Return (X, Y) of the center of cell containing provided text 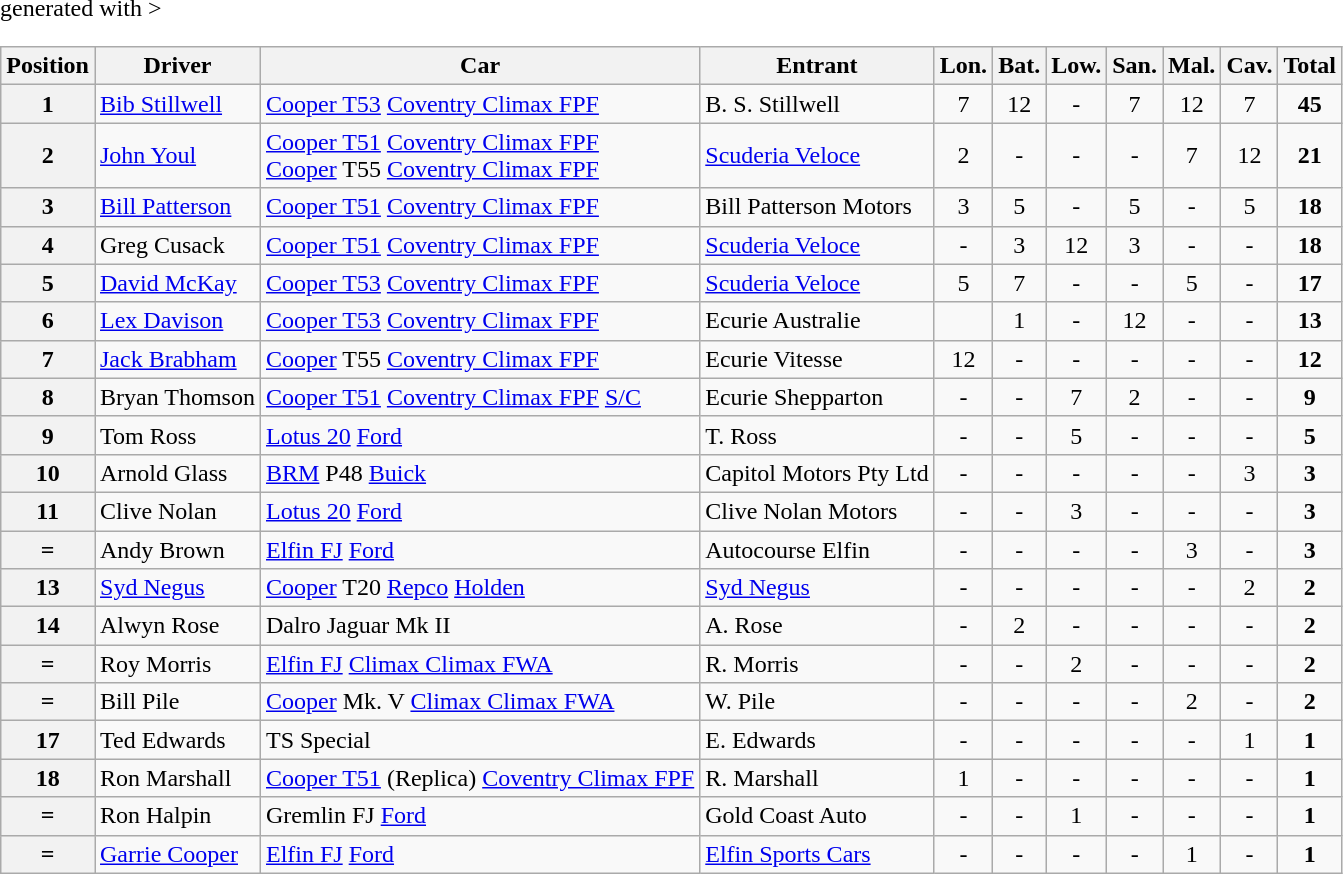
BRM P48 Buick (480, 473)
Clive Nolan (177, 511)
Elfin FJ Climax Climax FWA (480, 664)
Bill Patterson (177, 207)
45 (1310, 104)
8 (48, 397)
Dalro Jaguar Mk II (480, 626)
Jack Brabham (177, 359)
Cooper T20 Repco Holden (480, 588)
Cooper T55 Coventry Climax FPF (480, 359)
Alwyn Rose (177, 626)
Ted Edwards (177, 740)
4 (48, 245)
Low. (1076, 66)
Gremlin FJ Ford (480, 816)
Garrie Cooper (177, 854)
11 (48, 511)
Clive Nolan Motors (817, 511)
Bill Pile (177, 702)
Cooper Mk. V Climax Climax FWA (480, 702)
Position (48, 66)
Gold Coast Auto (817, 816)
R. Morris (817, 664)
T. Ross (817, 435)
Bryan Thomson (177, 397)
Autocourse Elfin (817, 549)
Cooper T51 (Replica) Coventry Climax FPF (480, 778)
Tom Ross (177, 435)
Capitol Motors Pty Ltd (817, 473)
San. (1135, 66)
Bib Stillwell (177, 104)
Mal. (1191, 66)
Andy Brown (177, 549)
Elfin Sports Cars (817, 854)
Bill Patterson Motors (817, 207)
14 (48, 626)
Ecurie Shepparton (817, 397)
Bat. (1020, 66)
Ron Marshall (177, 778)
A. Rose (817, 626)
Cooper T51 Coventry Climax FPFCooper T55 Coventry Climax FPF (480, 156)
B. S. Stillwell (817, 104)
Ecurie Vitesse (817, 359)
Ron Halpin (177, 816)
Total (1310, 66)
6 (48, 321)
Cav. (1250, 66)
John Youl (177, 156)
21 (1310, 156)
Car (480, 66)
Ecurie Australie (817, 321)
W. Pile (817, 702)
Entrant (817, 66)
Lex Davison (177, 321)
Greg Cusack (177, 245)
Cooper T51 Coventry Climax FPF S/C (480, 397)
10 (48, 473)
Lon. (963, 66)
Driver (177, 66)
R. Marshall (817, 778)
Roy Morris (177, 664)
TS Special (480, 740)
David McKay (177, 283)
E. Edwards (817, 740)
Arnold Glass (177, 473)
